Return [X, Y] of the center of cell containing provided text 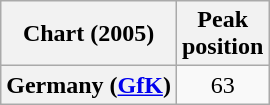
63 [222, 85]
Peakposition [222, 34]
Germany (GfK) [89, 85]
Chart (2005) [89, 34]
